From the cell containing the given text, extract its center point as [X, Y] coordinate. 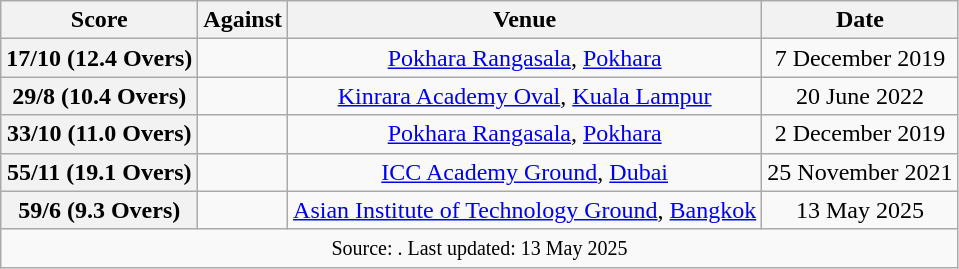
Venue [525, 20]
Date [860, 20]
Against [243, 20]
33/10 (11.0 Overs) [100, 134]
ICC Academy Ground, Dubai [525, 172]
25 November 2021 [860, 172]
55/11 (19.1 Overs) [100, 172]
2 December 2019 [860, 134]
Source: . Last updated: 13 May 2025 [480, 248]
Kinrara Academy Oval, Kuala Lampur [525, 96]
17/10 (12.4 Overs) [100, 58]
29/8 (10.4 Overs) [100, 96]
7 December 2019 [860, 58]
Asian Institute of Technology Ground, Bangkok [525, 210]
Score [100, 20]
13 May 2025 [860, 210]
59/6 (9.3 Overs) [100, 210]
20 June 2022 [860, 96]
